Output the (x, y) coordinate of the center of the cell containing the given text.  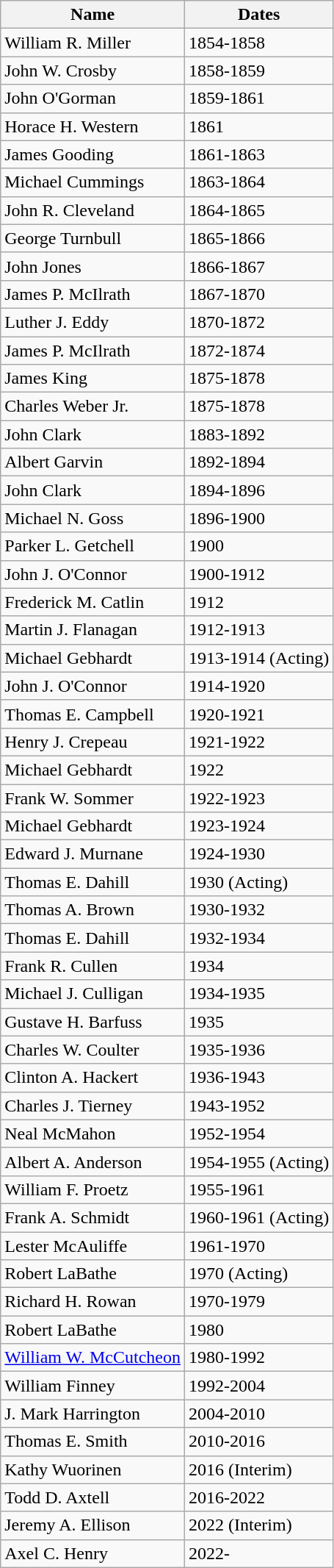
1859-1861 (258, 99)
1854-1858 (258, 43)
Henry J. Crepeau (92, 742)
1970-1979 (258, 1302)
1970 (Acting) (258, 1274)
Lester McAuliffe (92, 1246)
Michael N. Goss (92, 518)
John Jones (92, 266)
1960-1961 (Acting) (258, 1217)
Jeremy A. Ellison (92, 1525)
1867-1870 (258, 294)
1865-1866 (258, 238)
1900-1912 (258, 574)
Parker L. Getchell (92, 546)
1980-1992 (258, 1358)
Albert Garvin (92, 462)
1934-1935 (258, 994)
Frederick M. Catlin (92, 602)
1912 (258, 602)
William R. Miller (92, 43)
1892-1894 (258, 462)
Frank W. Sommer (92, 798)
John O'Gorman (92, 99)
Gustave H. Barfuss (92, 1022)
Kathy Wuorinen (92, 1469)
1934 (258, 966)
1980 (258, 1330)
1913-1914 (Acting) (258, 658)
Charles W. Coulter (92, 1050)
1992-2004 (258, 1386)
William W. McCutcheon (92, 1358)
1922-1923 (258, 798)
Axel C. Henry (92, 1553)
1930 (Acting) (258, 882)
1936-1943 (258, 1078)
Michael J. Culligan (92, 994)
1872-1874 (258, 351)
James Gooding (92, 154)
Charles Weber Jr. (92, 407)
Thomas A. Brown (92, 910)
1861 (258, 126)
John W. Crosby (92, 71)
1923-1924 (258, 826)
1883-1892 (258, 434)
Luther J. Eddy (92, 322)
2022 (Interim) (258, 1525)
Martin J. Flanagan (92, 630)
1932-1934 (258, 938)
Charles J. Tierney (92, 1106)
Thomas E. Smith (92, 1442)
1866-1867 (258, 266)
William F. Proetz (92, 1189)
1935-1936 (258, 1050)
2016 (Interim) (258, 1469)
Name (92, 15)
1894-1896 (258, 490)
1920-1921 (258, 714)
1858-1859 (258, 71)
Frank R. Cullen (92, 966)
J. Mark Harrington (92, 1414)
2016-2022 (258, 1497)
1952-1954 (258, 1134)
Horace H. Western (92, 126)
Richard H. Rowan (92, 1302)
1961-1970 (258, 1246)
Albert A. Anderson (92, 1161)
1924-1930 (258, 854)
George Turnbull (92, 238)
1922 (258, 770)
William Finney (92, 1386)
1943-1952 (258, 1106)
1955-1961 (258, 1189)
1896-1900 (258, 518)
1921-1922 (258, 742)
Edward J. Murnane (92, 854)
Frank A. Schmidt (92, 1217)
Thomas E. Campbell (92, 714)
1954-1955 (Acting) (258, 1161)
1930-1932 (258, 910)
Neal McMahon (92, 1134)
Clinton A. Hackert (92, 1078)
1863-1864 (258, 182)
1900 (258, 546)
2022- (258, 1553)
Dates (258, 15)
1912-1913 (258, 630)
2004-2010 (258, 1414)
James King (92, 379)
Michael Cummings (92, 182)
1935 (258, 1022)
1864-1865 (258, 210)
John R. Cleveland (92, 210)
1914-1920 (258, 686)
2010-2016 (258, 1442)
Todd D. Axtell (92, 1497)
1870-1872 (258, 322)
1861-1863 (258, 154)
